Search for the cell housing the specified text and yield its (X, Y) center coordinate. 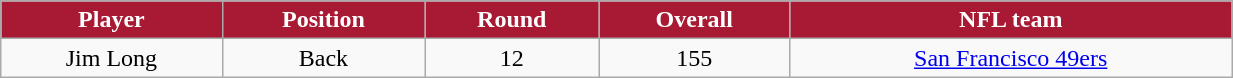
Round (512, 20)
Overall (694, 20)
Position (324, 20)
12 (512, 58)
Back (324, 58)
San Francisco 49ers (1011, 58)
NFL team (1011, 20)
155 (694, 58)
Jim Long (112, 58)
Player (112, 20)
